Capture the cell that displays the provided text and extract its [x, y] central coordinate. 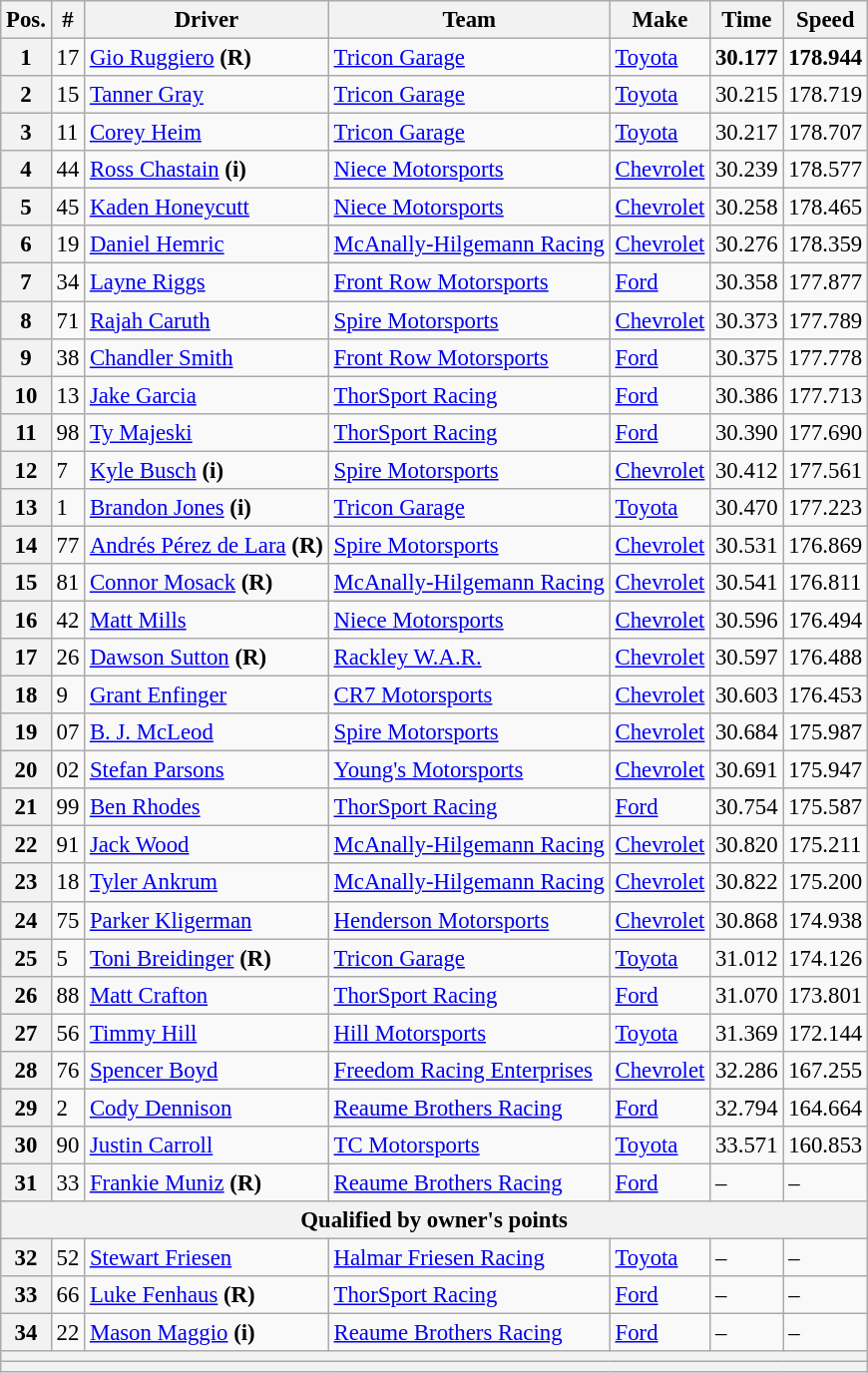
Jack Wood [208, 845]
Matt Mills [208, 620]
Ty Majeski [208, 432]
178.707 [826, 133]
02 [68, 770]
Luke Fenhaus (R) [208, 1295]
Qualified by owner's points [435, 1220]
Stefan Parsons [208, 770]
30.754 [746, 807]
Dawson Sutton (R) [208, 658]
20 [26, 770]
177.223 [826, 508]
Tanner Gray [208, 95]
30.597 [746, 658]
175.587 [826, 807]
176.488 [826, 658]
178.577 [826, 170]
25 [26, 958]
Mason Maggio (i) [208, 1333]
Freedom Racing Enterprises [469, 1071]
177.713 [826, 395]
99 [68, 807]
160.853 [826, 1145]
30.541 [746, 583]
30.276 [746, 244]
Corey Heim [208, 133]
32.794 [746, 1108]
30.868 [746, 920]
71 [68, 320]
Cody Dennison [208, 1108]
98 [68, 432]
12 [26, 470]
Driver [208, 20]
175.200 [826, 883]
30.386 [746, 395]
28 [26, 1071]
Young's Motorsports [469, 770]
30.375 [746, 357]
Kaden Honeycutt [208, 208]
Halmar Friesen Racing [469, 1258]
Brandon Jones (i) [208, 508]
Make [659, 20]
6 [26, 244]
Justin Carroll [208, 1145]
Ben Rhodes [208, 807]
177.778 [826, 357]
Layne Riggs [208, 282]
31.070 [746, 995]
30.373 [746, 320]
Ross Chastain (i) [208, 170]
91 [68, 845]
16 [26, 620]
30.358 [746, 282]
Pos. [26, 20]
31.369 [746, 1033]
Toni Breidinger (R) [208, 958]
176.811 [826, 583]
31 [26, 1182]
174.938 [826, 920]
177.877 [826, 282]
29 [26, 1108]
Frankie Muniz (R) [208, 1182]
44 [68, 170]
45 [68, 208]
30.596 [746, 620]
167.255 [826, 1071]
Rackley W.A.R. [469, 658]
56 [68, 1033]
173.801 [826, 995]
Time [746, 20]
21 [26, 807]
176.494 [826, 620]
B. J. McLeod [208, 732]
178.465 [826, 208]
30.822 [746, 883]
172.144 [826, 1033]
178.359 [826, 244]
# [68, 20]
30.215 [746, 95]
Connor Mosack (R) [208, 583]
30.470 [746, 508]
10 [26, 395]
30.820 [746, 845]
66 [68, 1295]
30.177 [746, 58]
Timmy Hill [208, 1033]
3 [26, 133]
Andrés Pérez de Lara (R) [208, 545]
164.664 [826, 1108]
Kyle Busch (i) [208, 470]
30.217 [746, 133]
176.453 [826, 695]
Gio Ruggiero (R) [208, 58]
4 [26, 170]
Stewart Friesen [208, 1258]
38 [68, 357]
30.258 [746, 208]
32.286 [746, 1071]
Grant Enfinger [208, 695]
90 [68, 1145]
27 [26, 1033]
31.012 [746, 958]
32 [26, 1258]
Rajah Caruth [208, 320]
Tyler Ankrum [208, 883]
CR7 Motorsports [469, 695]
30 [26, 1145]
176.869 [826, 545]
175.211 [826, 845]
Team [469, 20]
Parker Kligerman [208, 920]
Spencer Boyd [208, 1071]
30.603 [746, 695]
30.239 [746, 170]
76 [68, 1071]
24 [26, 920]
14 [26, 545]
Speed [826, 20]
178.719 [826, 95]
Hill Motorsports [469, 1033]
Matt Crafton [208, 995]
177.789 [826, 320]
177.690 [826, 432]
88 [68, 995]
42 [68, 620]
30.691 [746, 770]
Chandler Smith [208, 357]
174.126 [826, 958]
23 [26, 883]
178.944 [826, 58]
30.531 [746, 545]
30.684 [746, 732]
52 [68, 1258]
81 [68, 583]
175.947 [826, 770]
Jake Garcia [208, 395]
Daniel Hemric [208, 244]
175.987 [826, 732]
8 [26, 320]
07 [68, 732]
177.561 [826, 470]
30.390 [746, 432]
33.571 [746, 1145]
30.412 [746, 470]
77 [68, 545]
Henderson Motorsports [469, 920]
75 [68, 920]
TC Motorsports [469, 1145]
